Scan for the cell matching the given text and deliver its [X, Y] coordinate at center. 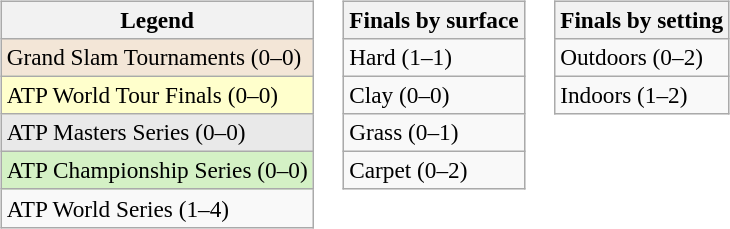
ATP Masters Series (0–0) [157, 133]
Finals by surface [434, 20]
Legend [157, 20]
Outdoors (0–2) [642, 57]
Finals by setting [642, 20]
Indoors (1–2) [642, 95]
Grand Slam Tournaments (0–0) [157, 57]
Grass (0–1) [434, 133]
Clay (0–0) [434, 95]
Carpet (0–2) [434, 171]
Hard (1–1) [434, 57]
ATP Championship Series (0–0) [157, 171]
ATP World Tour Finals (0–0) [157, 95]
ATP World Series (1–4) [157, 208]
